Provide the [x, y] coordinate of the cell's center where the given text is located.  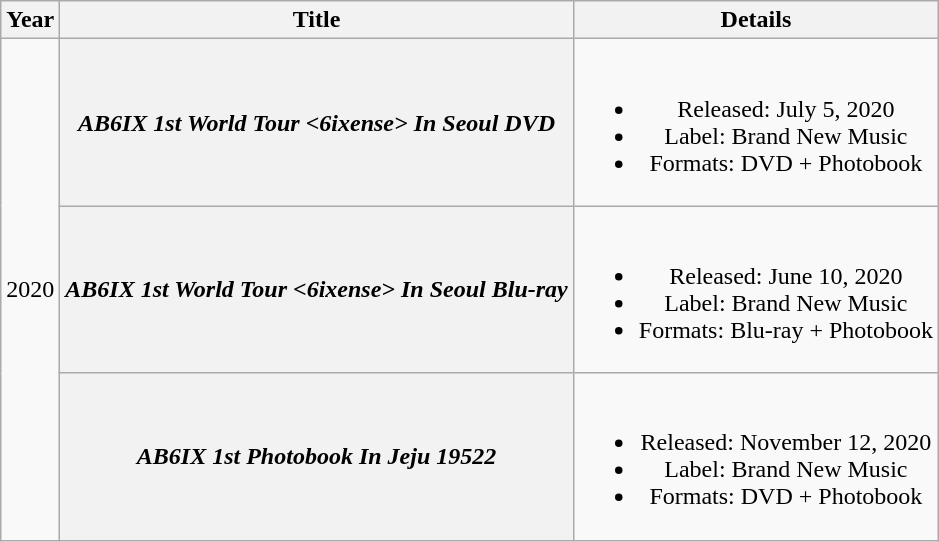
AB6IX 1st Photobook In Jeju 19522 [316, 456]
Year [30, 20]
2020 [30, 290]
Released: July 5, 2020Label: Brand New MusicFormats: DVD + Photobook [756, 122]
AB6IX 1st World Tour <6ixense> In Seoul DVD [316, 122]
Title [316, 20]
Released: November 12, 2020Label: Brand New MusicFormats: DVD + Photobook [756, 456]
Released: June 10, 2020Label: Brand New MusicFormats: Blu-ray + Photobook [756, 290]
AB6IX 1st World Tour <6ixense> In Seoul Blu-ray [316, 290]
Details [756, 20]
